Search for the cell housing the specified text and yield its [X, Y] center coordinate. 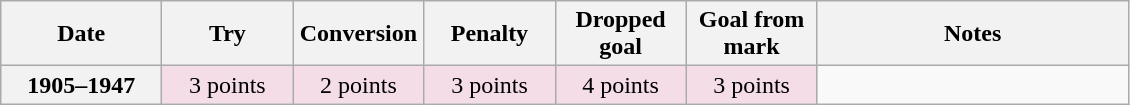
Conversion [358, 34]
4 points [620, 85]
Penalty [490, 34]
2 points [358, 85]
Try [228, 34]
Goal from mark [752, 34]
Dropped goal [620, 34]
Notes [972, 34]
1905–1947 [82, 85]
Date [82, 34]
